Scan for the cell matching the given text and deliver its (x, y) coordinate at center. 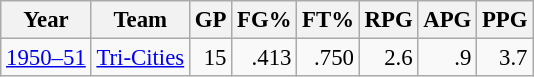
FG% (264, 20)
Team (140, 20)
Year (46, 20)
15 (210, 58)
RPG (388, 20)
.413 (264, 58)
.750 (328, 58)
1950–51 (46, 58)
3.7 (505, 58)
.9 (448, 58)
APG (448, 20)
Tri-Cities (140, 58)
FT% (328, 20)
2.6 (388, 58)
GP (210, 20)
PPG (505, 20)
